Find where the given text appears and provide that cell's center as (x, y) coordinate. 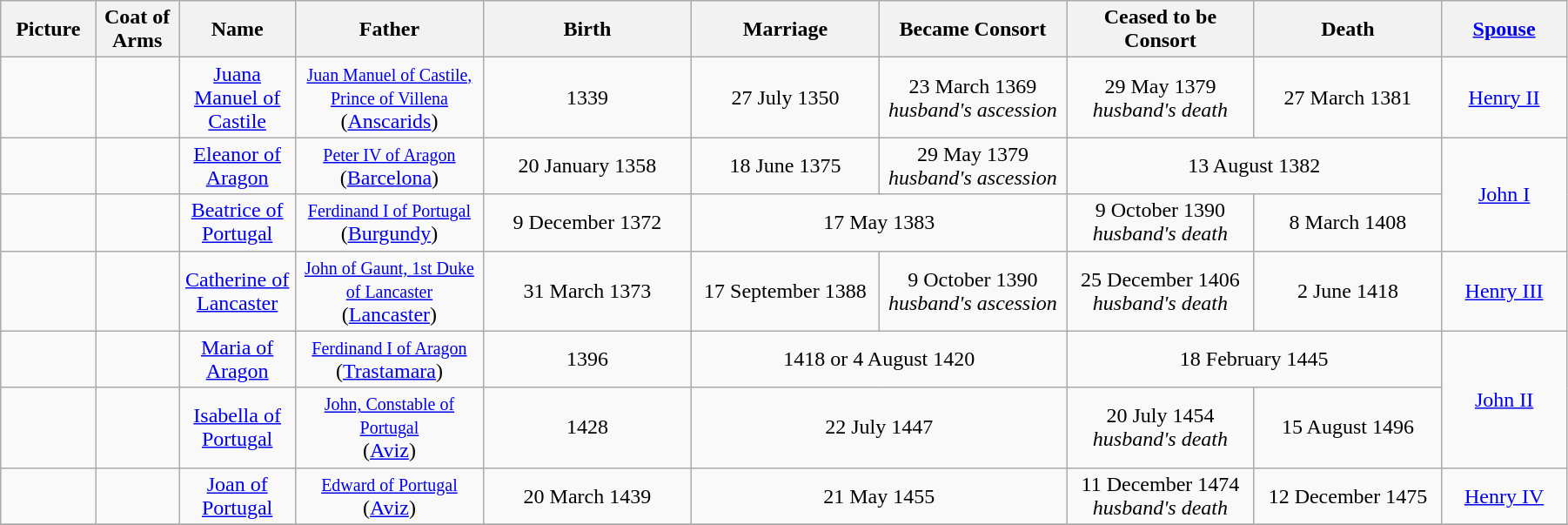
9 October 1390husband's death (1161, 223)
Juana Manuel of Castile (238, 98)
9 October 1390husband's ascession (973, 291)
John of Gaunt, 1st Duke of Lancaster (Lancaster) (390, 291)
15 August 1496 (1348, 427)
1428 (586, 427)
Picture (49, 30)
23 March 1369husband's ascession (973, 98)
20 July 1454husband's death (1161, 427)
Name (238, 30)
Juan Manuel of Castile, Prince of Villena (Anscarids) (390, 98)
Ceased to be Consort (1161, 30)
31 March 1373 (586, 291)
Eleanor of Aragon (238, 165)
20 March 1439 (586, 496)
17 May 1383 (879, 223)
Spouse (1504, 30)
Henry II (1504, 98)
25 December 1406husband's death (1161, 291)
18 June 1375 (786, 165)
Ferdinand I of Portugal (Burgundy) (390, 223)
8 March 1408 (1348, 223)
John II (1504, 399)
Beatrice of Portugal (238, 223)
Birth (586, 30)
Ferdinand I of Aragon (Trastamara) (390, 359)
Henry IV (1504, 496)
21 May 1455 (879, 496)
1339 (586, 98)
1396 (586, 359)
1418 or 4 August 1420 (879, 359)
2 June 1418 (1348, 291)
Edward of Portugal (Aviz) (390, 496)
11 December 1474husband's death (1161, 496)
Father (390, 30)
John I (1504, 194)
John, Constable of Portugal (Aviz) (390, 427)
27 July 1350 (786, 98)
Death (1348, 30)
20 January 1358 (586, 165)
Maria of Aragon (238, 359)
Joan of Portugal (238, 496)
17 September 1388 (786, 291)
18 February 1445 (1255, 359)
Peter IV of Aragon (Barcelona) (390, 165)
Catherine of Lancaster (238, 291)
27 March 1381 (1348, 98)
Henry III (1504, 291)
22 July 1447 (879, 427)
12 December 1475 (1348, 496)
29 May 1379husband's ascession (973, 165)
Marriage (786, 30)
13 August 1382 (1255, 165)
Coat of Arms (137, 30)
Isabella of Portugal (238, 427)
29 May 1379 husband's death (1161, 98)
9 December 1372 (586, 223)
Became Consort (973, 30)
